Capture the cell that displays the provided text and extract its [X, Y] central coordinate. 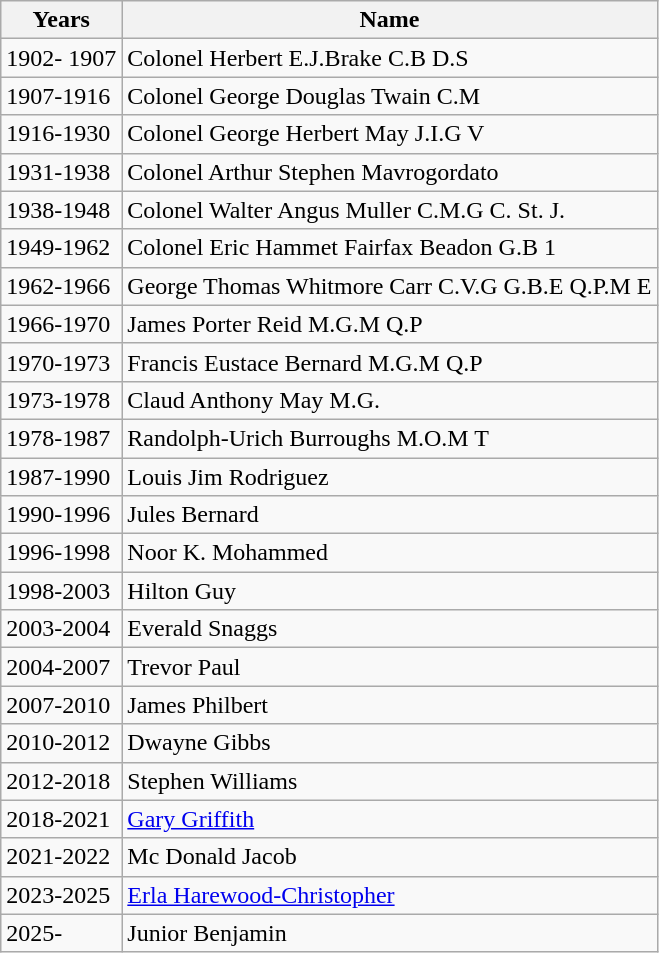
Louis Jim Rodriguez [390, 477]
1962-1966 [62, 286]
Colonel George Douglas Twain C.M [390, 96]
1970-1973 [62, 362]
Colonel Arthur Stephen Mavrogordato [390, 172]
Gary Griffith [390, 819]
2025- [62, 933]
2023-2025 [62, 895]
Mc Donald Jacob [390, 857]
1996-1998 [62, 553]
1902- 1907 [62, 58]
James Porter Reid M.G.M Q.P [390, 324]
1973-1978 [62, 400]
2021-2022 [62, 857]
Hilton Guy [390, 591]
Dwayne Gibbs [390, 743]
1938-1948 [62, 210]
Name [390, 20]
Junior Benjamin [390, 933]
Trevor Paul [390, 667]
Stephen Williams [390, 781]
2007-2010 [62, 705]
2004-2007 [62, 667]
Jules Bernard [390, 515]
Years [62, 20]
Colonel George Herbert May J.I.G V [390, 134]
2003-2004 [62, 629]
George Thomas Whitmore Carr C.V.G G.B.E Q.P.M E [390, 286]
Everald Snaggs [390, 629]
Colonel Herbert E.J.Brake C.B D.S [390, 58]
2018-2021 [62, 819]
1931-1938 [62, 172]
1998-2003 [62, 591]
Claud Anthony May M.G. [390, 400]
1949-1962 [62, 248]
Erla Harewood-Christopher [390, 895]
Randolph-Urich Burroughs M.O.M T [390, 438]
Noor K. Mohammed [390, 553]
Colonel Walter Angus Muller C.M.G C. St. J. [390, 210]
1978-1987 [62, 438]
1987-1990 [62, 477]
Colonel Eric Hammet Fairfax Beadon G.B 1 [390, 248]
1907-1916 [62, 96]
1990-1996 [62, 515]
2012-2018 [62, 781]
James Philbert [390, 705]
Francis Eustace Bernard M.G.M Q.P [390, 362]
1916-1930 [62, 134]
1966-1970 [62, 324]
2010-2012 [62, 743]
